From the cell containing the given text, extract its center point as [x, y] coordinate. 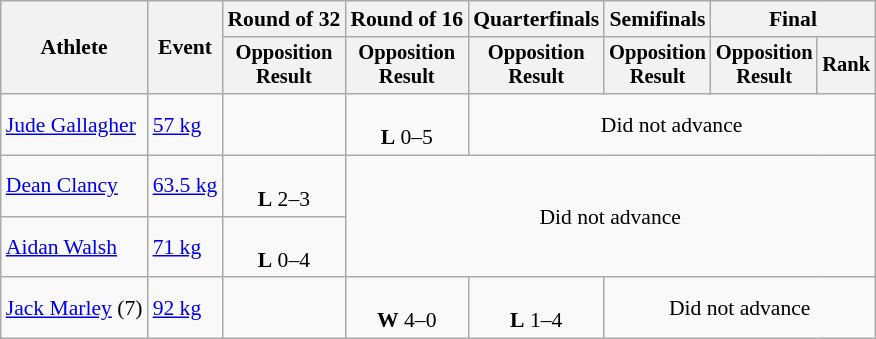
L 0–4 [284, 248]
Athlete [74, 48]
57 kg [186, 124]
92 kg [186, 308]
Round of 16 [406, 19]
Semifinals [658, 19]
Aidan Walsh [74, 248]
Jack Marley (7) [74, 308]
L 2–3 [284, 186]
W 4–0 [406, 308]
Event [186, 48]
Rank [846, 66]
Round of 32 [284, 19]
Quarterfinals [536, 19]
Dean Clancy [74, 186]
Final [793, 19]
L 0–5 [406, 124]
71 kg [186, 248]
Jude Gallagher [74, 124]
63.5 kg [186, 186]
L 1–4 [536, 308]
